For the text-containing cell, return its midpoint in (X, Y) coordinate format. 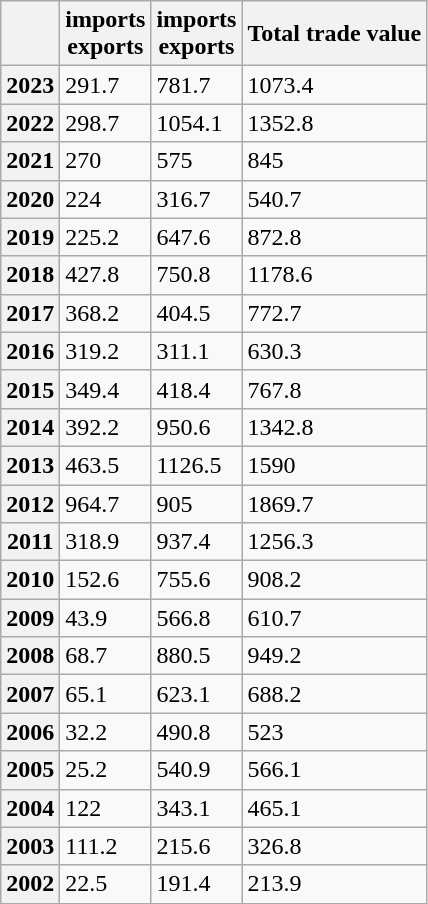
750.8 (196, 275)
2012 (30, 503)
152.6 (106, 580)
22.5 (106, 884)
937.4 (196, 542)
872.8 (334, 237)
2002 (30, 884)
111.2 (106, 846)
523 (334, 732)
343.1 (196, 808)
65.1 (106, 694)
2017 (30, 313)
68.7 (106, 656)
566.8 (196, 618)
291.7 (106, 85)
755.6 (196, 580)
2003 (30, 846)
1342.8 (334, 427)
2013 (30, 465)
463.5 (106, 465)
1178.6 (334, 275)
191.4 (196, 884)
905 (196, 503)
349.4 (106, 389)
575 (196, 161)
311.1 (196, 351)
2021 (30, 161)
1256.3 (334, 542)
225.2 (106, 237)
2022 (30, 123)
2015 (30, 389)
1869.7 (334, 503)
2020 (30, 199)
213.9 (334, 884)
2007 (30, 694)
908.2 (334, 580)
2011 (30, 542)
465.1 (334, 808)
392.2 (106, 427)
1352.8 (334, 123)
2010 (30, 580)
368.2 (106, 313)
1590 (334, 465)
540.7 (334, 199)
964.7 (106, 503)
2005 (30, 770)
318.9 (106, 542)
2006 (30, 732)
845 (334, 161)
949.2 (334, 656)
566.1 (334, 770)
647.6 (196, 237)
122 (106, 808)
2018 (30, 275)
950.6 (196, 427)
880.5 (196, 656)
688.2 (334, 694)
298.7 (106, 123)
2009 (30, 618)
781.7 (196, 85)
2004 (30, 808)
224 (106, 199)
490.8 (196, 732)
32.2 (106, 732)
1054.1 (196, 123)
215.6 (196, 846)
2008 (30, 656)
2014 (30, 427)
540.9 (196, 770)
2019 (30, 237)
630.3 (334, 351)
623.1 (196, 694)
418.4 (196, 389)
Total trade value (334, 34)
767.8 (334, 389)
2016 (30, 351)
43.9 (106, 618)
270 (106, 161)
316.7 (196, 199)
1073.4 (334, 85)
1126.5 (196, 465)
319.2 (106, 351)
25.2 (106, 770)
772.7 (334, 313)
404.5 (196, 313)
326.8 (334, 846)
610.7 (334, 618)
427.8 (106, 275)
2023 (30, 85)
